Scan for the cell matching the given text and deliver its [X, Y] coordinate at center. 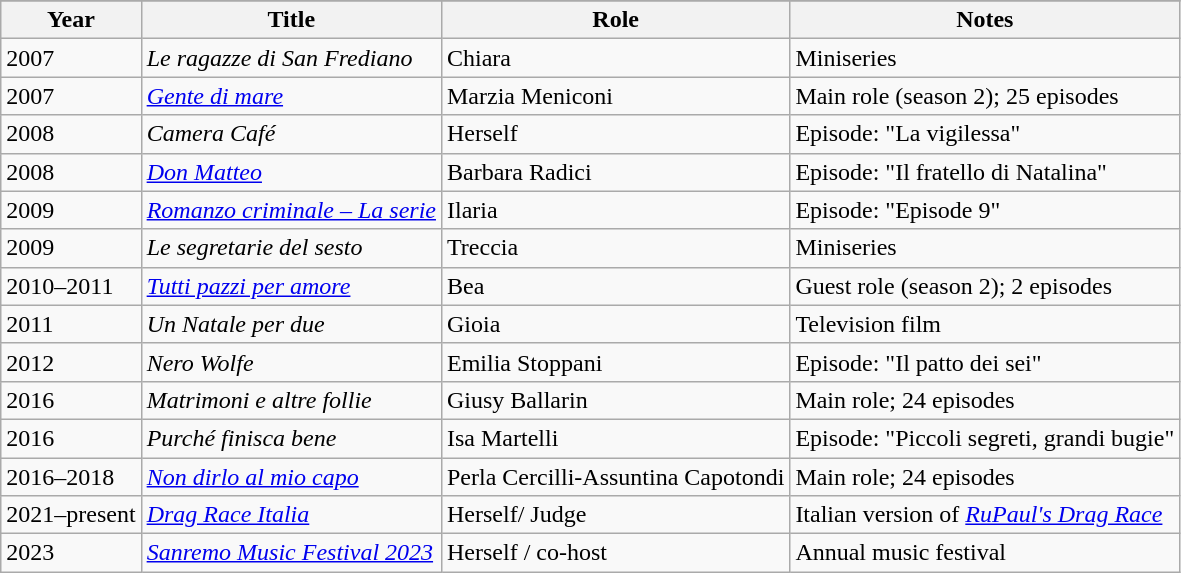
Television film [985, 324]
Perla Cercilli-Assuntina Capotondi [615, 477]
Drag Race Italia [291, 515]
Non dirlo al mio capo [291, 477]
2012 [71, 362]
Nero Wolfe [291, 362]
Year [71, 20]
Episode: "Episode 9" [985, 210]
Herself/ Judge [615, 515]
Purché finisca bene [291, 438]
Le segretarie del sesto [291, 248]
Matrimoni e altre follie [291, 400]
2021–present [71, 515]
Bea [615, 286]
Gente di mare [291, 96]
Ilaria [615, 210]
Le ragazze di San Frediano [291, 58]
Chiara [615, 58]
Main role (season 2); 25 episodes [985, 96]
Herself [615, 134]
Italian version of RuPaul's Drag Race [985, 515]
Notes [985, 20]
2016–2018 [71, 477]
Gioia [615, 324]
Isa Martelli [615, 438]
Camera Café [291, 134]
2011 [71, 324]
2010–2011 [71, 286]
Marzia Meniconi [615, 96]
Un Natale per due [291, 324]
Emilia Stoppani [615, 362]
2023 [71, 553]
Title [291, 20]
Tutti pazzi per amore [291, 286]
Guest role (season 2); 2 episodes [985, 286]
Role [615, 20]
Annual music festival [985, 553]
Sanremo Music Festival 2023 [291, 553]
Don Matteo [291, 172]
Treccia [615, 248]
Herself / co-host [615, 553]
Episode: "Il fratello di Natalina" [985, 172]
Barbara Radici [615, 172]
Giusy Ballarin [615, 400]
Episode: "Il patto dei sei" [985, 362]
Romanzo criminale – La serie [291, 210]
Episode: "La vigilessa" [985, 134]
Episode: "Piccoli segreti, grandi bugie" [985, 438]
